Return the [x, y] coordinate for the center point of the cell that contains the specified text.  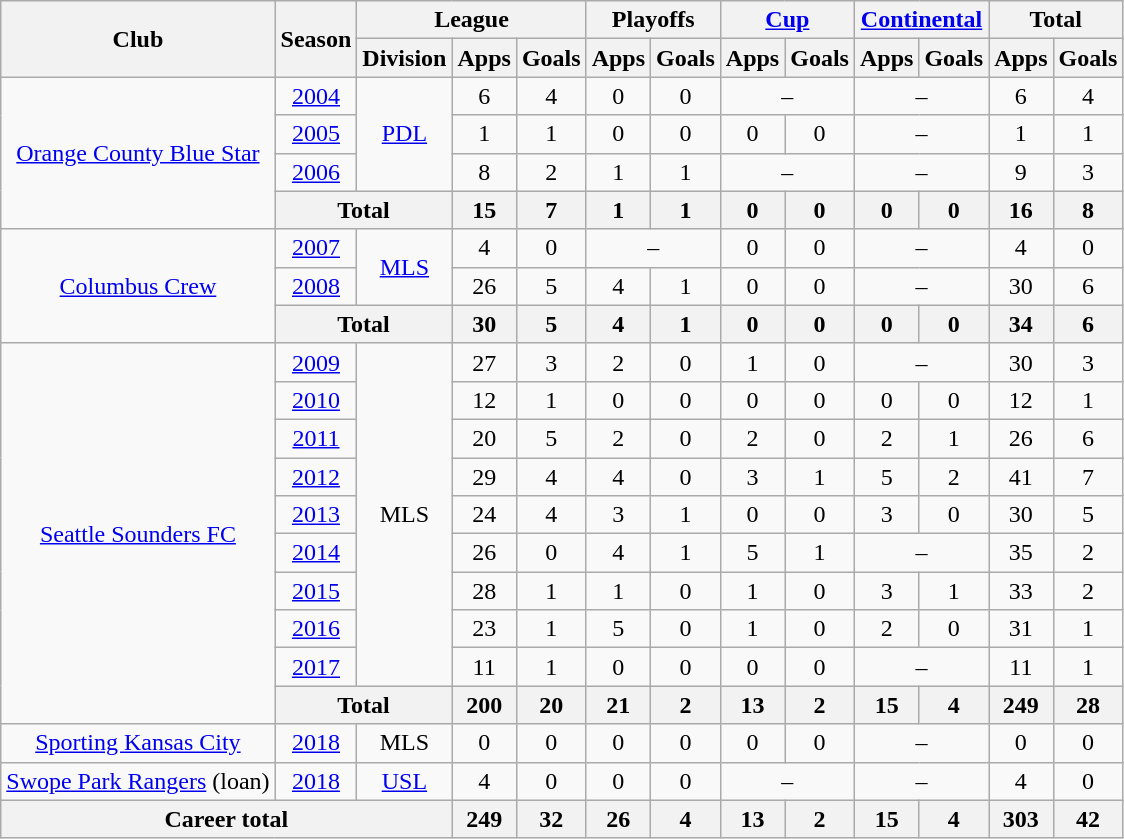
Career total [226, 819]
21 [618, 705]
Cup [787, 20]
35 [1021, 553]
2016 [316, 629]
2004 [316, 96]
Division [404, 58]
2014 [316, 553]
Sporting Kansas City [138, 743]
2007 [316, 248]
303 [1021, 819]
31 [1021, 629]
27 [484, 362]
9 [1021, 172]
Swope Park Rangers (loan) [138, 781]
2011 [316, 438]
Season [316, 39]
2017 [316, 667]
33 [1021, 591]
200 [484, 705]
Playoffs [653, 20]
2012 [316, 477]
2005 [316, 134]
29 [484, 477]
2008 [316, 286]
Seattle Sounders FC [138, 534]
24 [484, 515]
42 [1088, 819]
League [472, 20]
PDL [404, 134]
Columbus Crew [138, 286]
2015 [316, 591]
2013 [316, 515]
Orange County Blue Star [138, 153]
41 [1021, 477]
2010 [316, 400]
Club [138, 39]
16 [1021, 210]
34 [1021, 324]
Continental [921, 20]
USL [404, 781]
2006 [316, 172]
2009 [316, 362]
23 [484, 629]
32 [551, 819]
